Identify which cell holds the provided text, then report its [x, y] central coordinate. 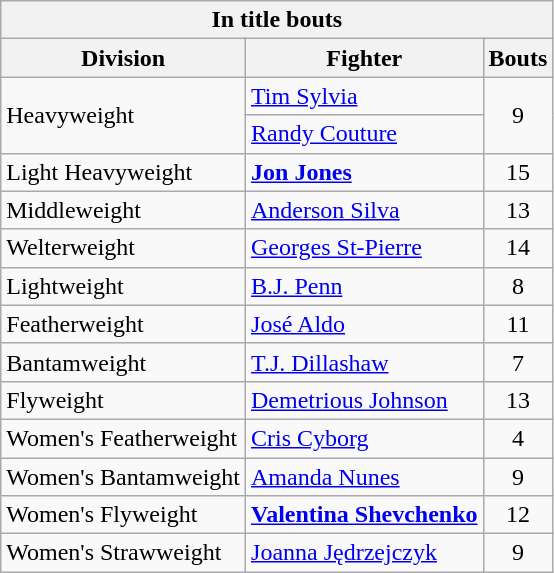
7 [518, 362]
Anderson Silva [365, 210]
Valentina Shevchenko [365, 515]
José Aldo [365, 324]
Women's Featherweight [124, 438]
Georges St-Pierre [365, 248]
In title bouts [277, 20]
Featherweight [124, 324]
Division [124, 58]
Bouts [518, 58]
Bantamweight [124, 362]
Cris Cyborg [365, 438]
Heavyweight [124, 115]
15 [518, 172]
Women's Strawweight [124, 553]
B.J. Penn [365, 286]
Amanda Nunes [365, 477]
Middleweight [124, 210]
4 [518, 438]
Lightweight [124, 286]
Women's Flyweight [124, 515]
Joanna Jędrzejczyk [365, 553]
Women's Bantamweight [124, 477]
Demetrious Johnson [365, 400]
Light Heavyweight [124, 172]
Tim Sylvia [365, 96]
14 [518, 248]
Randy Couture [365, 134]
T.J. Dillashaw [365, 362]
Welterweight [124, 248]
8 [518, 286]
12 [518, 515]
11 [518, 324]
Flyweight [124, 400]
Fighter [365, 58]
Jon Jones [365, 172]
